Output the (X, Y) coordinate of the center of the cell containing the given text.  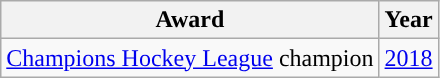
Award (190, 20)
Year (408, 20)
Champions Hockey League champion (190, 58)
2018 (408, 58)
